Provide the [x, y] coordinate of the cell's center where the given text is located.  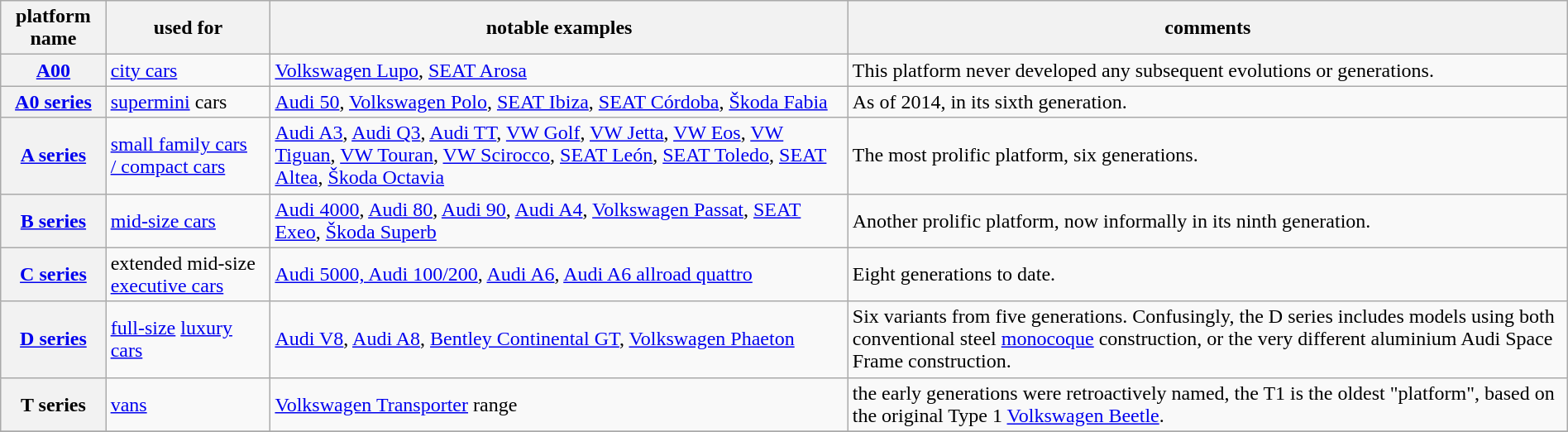
platform name [53, 28]
full-size luxury cars [189, 339]
T series [53, 404]
comments [1207, 28]
small family cars/ compact cars [189, 156]
the early generations were retroactively named, the T1 is the oldest "platform", based on the original Type 1 Volkswagen Beetle. [1207, 404]
Audi 4000, Audi 80, Audi 90, Audi A4, Volkswagen Passat, SEAT Exeo, Škoda Superb [559, 220]
As of 2014, in its sixth generation. [1207, 102]
vans [189, 404]
mid-size cars [189, 220]
supermini cars [189, 102]
Audi 50, Volkswagen Polo, SEAT Ibiza, SEAT Córdoba, Škoda Fabia [559, 102]
Eight generations to date. [1207, 275]
Audi 5000, Audi 100/200, Audi A6, Audi A6 allroad quattro [559, 275]
Audi V8, Audi A8, Bentley Continental GT, Volkswagen Phaeton [559, 339]
A series [53, 156]
extended mid-size executive cars [189, 275]
used for [189, 28]
D series [53, 339]
A00 [53, 70]
B series [53, 220]
Volkswagen Transporter range [559, 404]
city cars [189, 70]
A0 series [53, 102]
C series [53, 275]
Volkswagen Lupo, SEAT Arosa [559, 70]
This platform never developed any subsequent evolutions or generations. [1207, 70]
The most prolific platform, six generations. [1207, 156]
Another prolific platform, now informally in its ninth generation. [1207, 220]
Audi A3, Audi Q3, Audi TT, VW Golf, VW Jetta, VW Eos, VW Tiguan, VW Touran, VW Scirocco, SEAT León, SEAT Toledo, SEAT Altea, Škoda Octavia [559, 156]
notable examples [559, 28]
